Extract the [X, Y] coordinate from the center of the cell holding the provided text.  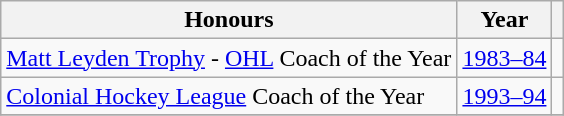
1983–84 [504, 58]
1993–94 [504, 96]
Colonial Hockey League Coach of the Year [229, 96]
Matt Leyden Trophy - OHL Coach of the Year [229, 58]
Honours [229, 20]
Year [504, 20]
